For the text-containing cell, return its midpoint in [x, y] coordinate format. 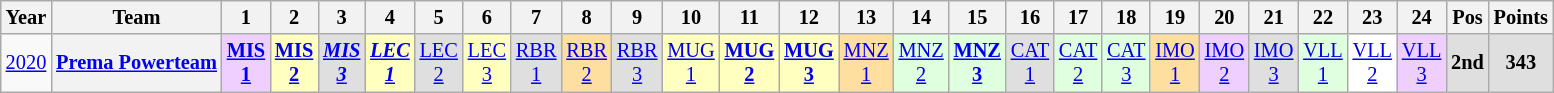
7 [536, 17]
11 [750, 17]
MNZ2 [922, 63]
17 [1078, 17]
VLL3 [1422, 63]
16 [1030, 17]
22 [1322, 17]
Year [26, 17]
Points [1521, 17]
2nd [1468, 63]
20 [1224, 17]
MNZ3 [978, 63]
MUG2 [750, 63]
4 [390, 17]
MNZ1 [866, 63]
24 [1422, 17]
LEC1 [390, 63]
8 [586, 17]
IMO2 [1224, 63]
14 [922, 17]
CAT1 [1030, 63]
23 [1372, 17]
RBR2 [586, 63]
Pos [1468, 17]
343 [1521, 63]
12 [809, 17]
LEC2 [439, 63]
2020 [26, 63]
5 [439, 17]
RBR1 [536, 63]
21 [1274, 17]
15 [978, 17]
3 [342, 17]
13 [866, 17]
VLL1 [1322, 63]
19 [1174, 17]
10 [690, 17]
9 [637, 17]
IMO1 [1174, 63]
1 [246, 17]
IMO3 [1274, 63]
Team [136, 17]
MIS2 [294, 63]
18 [1126, 17]
MUG3 [809, 63]
2 [294, 17]
6 [487, 17]
MIS3 [342, 63]
VLL2 [1372, 63]
RBR3 [637, 63]
Prema Powerteam [136, 63]
CAT2 [1078, 63]
MIS1 [246, 63]
MUG1 [690, 63]
CAT3 [1126, 63]
LEC3 [487, 63]
